Capture the cell that displays the provided text and extract its (x, y) central coordinate. 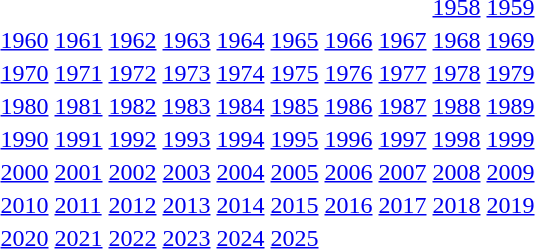
2004 (240, 172)
1992 (132, 139)
1963 (186, 40)
1976 (348, 73)
2003 (186, 172)
2018 (456, 205)
1993 (186, 139)
1978 (456, 73)
1982 (132, 106)
2002 (132, 172)
2011 (78, 205)
1973 (186, 73)
1975 (294, 73)
1966 (348, 40)
2016 (348, 205)
2015 (294, 205)
2012 (132, 205)
1991 (78, 139)
1986 (348, 106)
2014 (240, 205)
1981 (78, 106)
2013 (186, 205)
2006 (348, 172)
1997 (402, 139)
2007 (402, 172)
2008 (456, 172)
1985 (294, 106)
1974 (240, 73)
1987 (402, 106)
1972 (132, 73)
1984 (240, 106)
1967 (402, 40)
1964 (240, 40)
1983 (186, 106)
1994 (240, 139)
2001 (78, 172)
1971 (78, 73)
1988 (456, 106)
1998 (456, 139)
1961 (78, 40)
1965 (294, 40)
1977 (402, 73)
2017 (402, 205)
1996 (348, 139)
1962 (132, 40)
1995 (294, 139)
1968 (456, 40)
2005 (294, 172)
